Provide the (X, Y) coordinate of the cell's center where the given text is located.  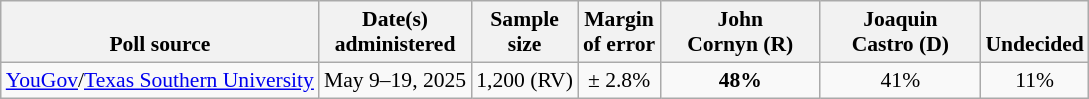
Samplesize (524, 32)
YouGov/Texas Southern University (160, 80)
May 9–19, 2025 (395, 80)
Poll source (160, 32)
1,200 (RV) (524, 80)
48% (740, 80)
Marginof error (619, 32)
± 2.8% (619, 80)
11% (1034, 80)
Date(s)administered (395, 32)
Undecided (1034, 32)
41% (900, 80)
JohnCornyn (R) (740, 32)
JoaquinCastro (D) (900, 32)
